Output the [x, y] coordinate of the center of the cell containing the given text.  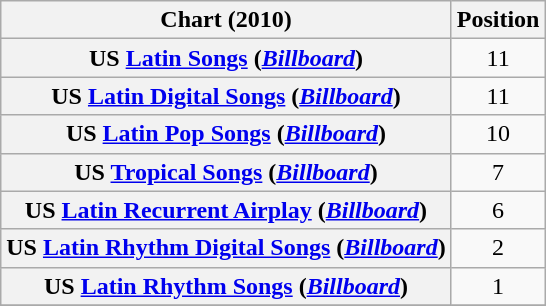
US Tropical Songs (Billboard) [226, 172]
US Latin Songs (Billboard) [226, 58]
Chart (2010) [226, 20]
US Latin Pop Songs (Billboard) [226, 134]
US Latin Rhythm Songs (Billboard) [226, 286]
6 [498, 210]
US Latin Digital Songs (Billboard) [226, 96]
1 [498, 286]
10 [498, 134]
Position [498, 20]
US Latin Recurrent Airplay (Billboard) [226, 210]
US Latin Rhythm Digital Songs (Billboard) [226, 248]
2 [498, 248]
7 [498, 172]
